Capture the cell that displays the provided text and extract its (x, y) central coordinate. 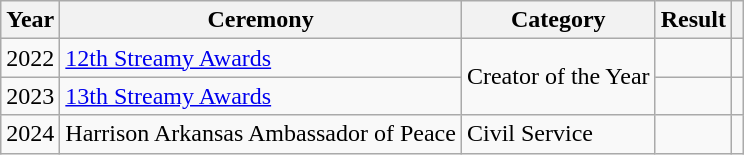
2024 (30, 134)
Year (30, 20)
12th Streamy Awards (261, 58)
2022 (30, 58)
Civil Service (558, 134)
Harrison Arkansas Ambassador of Peace (261, 134)
Result (693, 20)
Ceremony (261, 20)
Creator of the Year (558, 77)
13th Streamy Awards (261, 96)
2023 (30, 96)
Category (558, 20)
